For the text-containing cell, return its midpoint in (x, y) coordinate format. 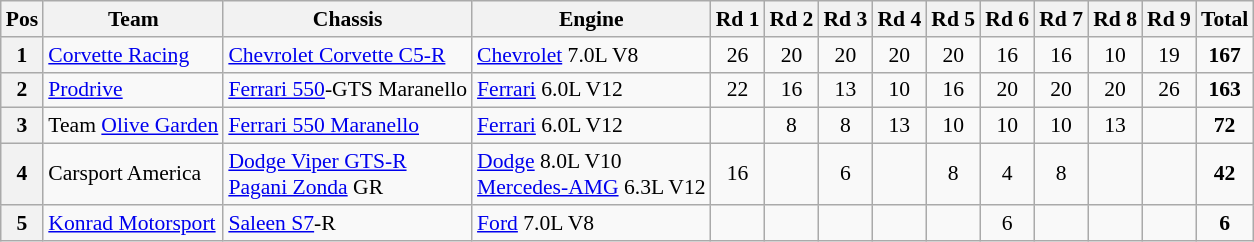
Dodge 8.0L V10Mercedes-AMG 6.3L V12 (592, 174)
72 (1224, 126)
Engine (592, 19)
Rd 1 (738, 19)
Konrad Motorsport (133, 223)
Total (1224, 19)
Rd 9 (1169, 19)
Rd 4 (899, 19)
Carsport America (133, 174)
Rd 7 (1061, 19)
42 (1224, 174)
167 (1224, 55)
Saleen S7-R (348, 223)
163 (1224, 90)
Chassis (348, 19)
Team (133, 19)
Pos (22, 19)
Chevrolet Corvette C5-R (348, 55)
1 (22, 55)
Team Olive Garden (133, 126)
2 (22, 90)
Rd 5 (953, 19)
Rd 3 (845, 19)
Ford 7.0L V8 (592, 223)
22 (738, 90)
Dodge Viper GTS-RPagani Zonda GR (348, 174)
Ferrari 550-GTS Maranello (348, 90)
Prodrive (133, 90)
Chevrolet 7.0L V8 (592, 55)
Rd 2 (792, 19)
5 (22, 223)
Ferrari 550 Maranello (348, 126)
19 (1169, 55)
Corvette Racing (133, 55)
Rd 6 (1007, 19)
Rd 8 (1115, 19)
3 (22, 126)
